From the cell containing the given text, extract its center point as [X, Y] coordinate. 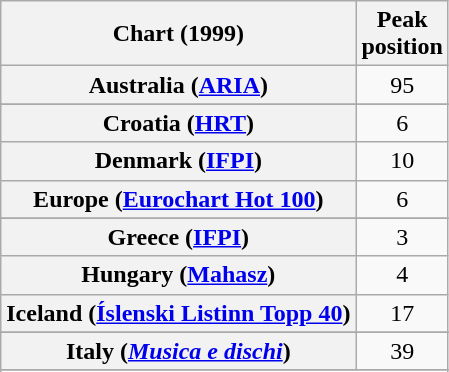
17 [402, 313]
Croatia (HRT) [178, 123]
39 [402, 351]
Hungary (Mahasz) [178, 275]
Iceland (Íslenski Listinn Topp 40) [178, 313]
3 [402, 237]
95 [402, 85]
4 [402, 275]
Peakposition [402, 34]
Australia (ARIA) [178, 85]
Denmark (IFPI) [178, 161]
Europe (Eurochart Hot 100) [178, 199]
10 [402, 161]
Chart (1999) [178, 34]
Greece (IFPI) [178, 237]
Italy (Musica e dischi) [178, 351]
